Return the [X, Y] coordinate for the center point of the cell that contains the specified text.  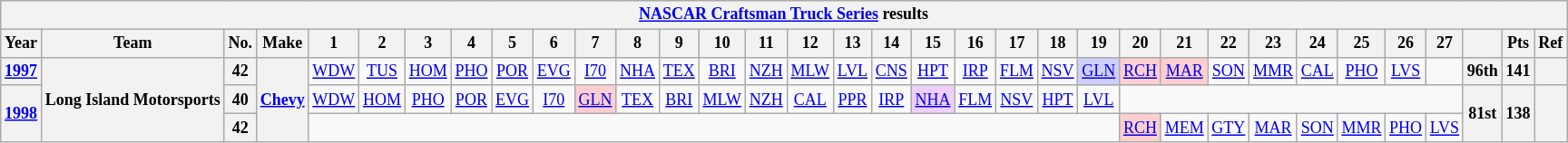
24 [1318, 43]
MEM [1184, 127]
Make [282, 43]
10 [722, 43]
GTY [1229, 127]
12 [809, 43]
18 [1058, 43]
21 [1184, 43]
23 [1274, 43]
Year [22, 43]
26 [1406, 43]
PPR [852, 100]
27 [1445, 43]
5 [513, 43]
7 [595, 43]
6 [554, 43]
Chevy [282, 100]
3 [428, 43]
1997 [22, 71]
15 [933, 43]
2 [383, 43]
25 [1361, 43]
9 [679, 43]
11 [766, 43]
81st [1483, 113]
1 [334, 43]
TUS [383, 71]
Team [132, 43]
13 [852, 43]
1998 [22, 113]
16 [975, 43]
19 [1099, 43]
22 [1229, 43]
Ref [1551, 43]
8 [638, 43]
138 [1518, 113]
Pts [1518, 43]
141 [1518, 71]
Long Island Motorsports [132, 100]
40 [240, 100]
17 [1017, 43]
96th [1483, 71]
14 [891, 43]
20 [1141, 43]
4 [472, 43]
No. [240, 43]
NASCAR Craftsman Truck Series results [784, 14]
CNS [891, 71]
